Pinpoint the cell where the given text exists, returning its (X, Y) midpoint coordinate. 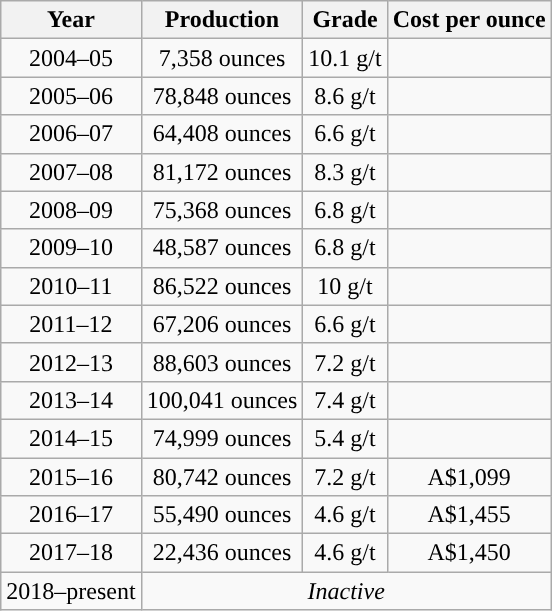
2008–09 (71, 210)
A$1,450 (469, 553)
22,436 ounces (222, 553)
2010–11 (71, 286)
Year (71, 20)
10 g/t (345, 286)
2009–10 (71, 248)
Cost per ounce (469, 20)
2017–18 (71, 553)
Grade (345, 20)
55,490 ounces (222, 515)
Inactive (346, 591)
75,368 ounces (222, 210)
8.6 g/t (345, 96)
5.4 g/t (345, 438)
48,587 ounces (222, 248)
64,408 ounces (222, 134)
2013–14 (71, 400)
2018–present (71, 591)
7.4 g/t (345, 400)
2014–15 (71, 438)
2011–12 (71, 324)
2005–06 (71, 96)
7,358 ounces (222, 58)
81,172 ounces (222, 172)
A$1,455 (469, 515)
2006–07 (71, 134)
74,999 ounces (222, 438)
100,041 ounces (222, 400)
2007–08 (71, 172)
86,522 ounces (222, 286)
Production (222, 20)
A$1,099 (469, 477)
2004–05 (71, 58)
8.3 g/t (345, 172)
88,603 ounces (222, 362)
67,206 ounces (222, 324)
2016–17 (71, 515)
2015–16 (71, 477)
80,742 ounces (222, 477)
2012–13 (71, 362)
10.1 g/t (345, 58)
78,848 ounces (222, 96)
